Provide the [x, y] coordinate of the cell's center where the given text is located.  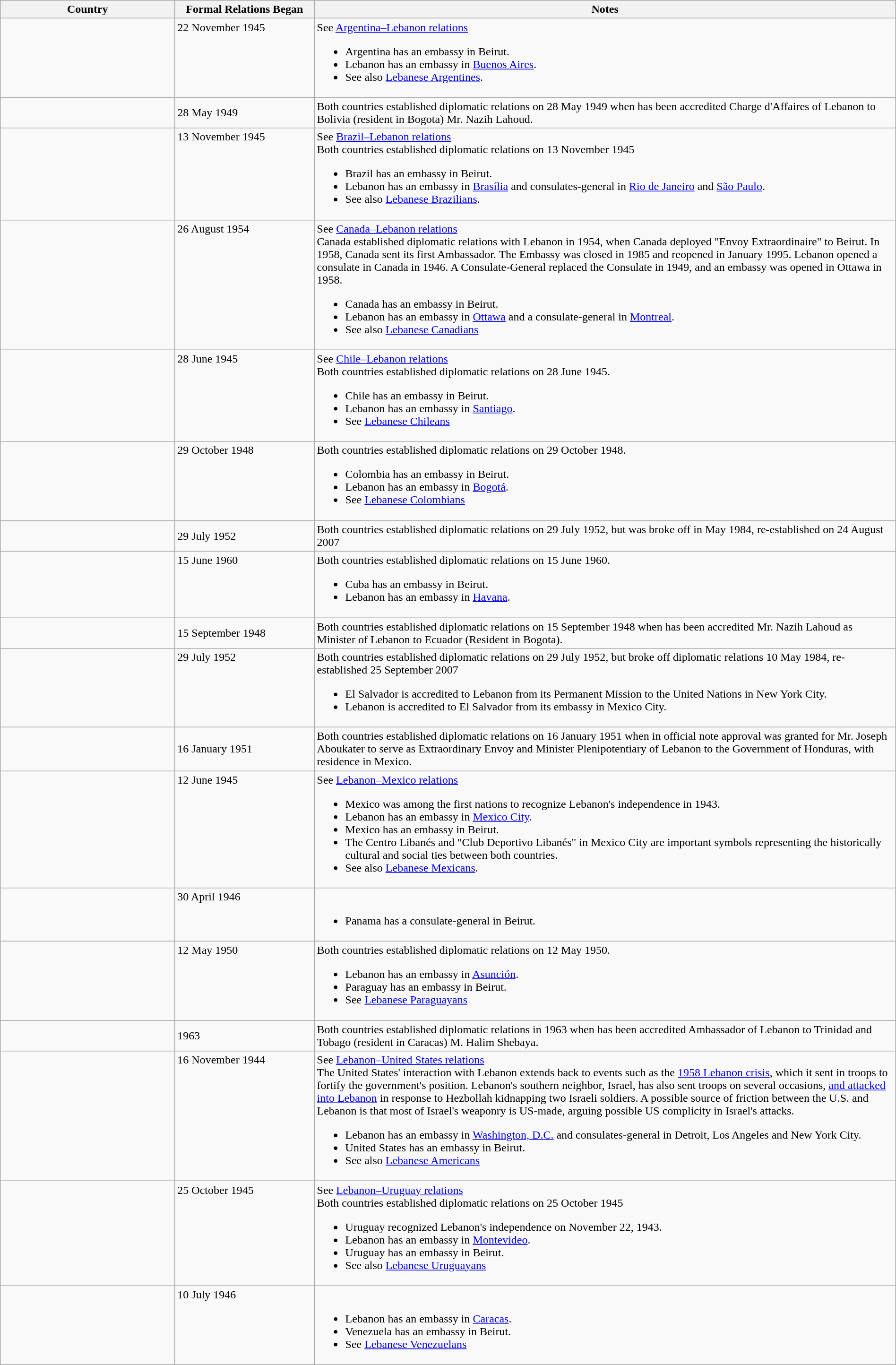
1963 [245, 1036]
Both countries established diplomatic relations on 15 June 1960.Cuba has an embassy in Beirut.Lebanon has an embassy in Havana. [605, 584]
Formal Relations Began [245, 9]
12 June 1945 [245, 829]
Panama has a consulate-general in Beirut. [605, 915]
Notes [605, 9]
15 June 1960 [245, 584]
28 May 1949 [245, 112]
25 October 1945 [245, 1234]
16 January 1951 [245, 749]
Lebanon has an embassy in Caracas.Venezuela has an embassy in Beirut.See Lebanese Venezuelans [605, 1325]
30 April 1946 [245, 915]
Country [88, 9]
16 November 1944 [245, 1116]
12 May 1950 [245, 981]
29 October 1948 [245, 481]
10 July 1946 [245, 1325]
13 November 1945 [245, 174]
28 June 1945 [245, 396]
See Argentina–Lebanon relationsArgentina has an embassy in Beirut.Lebanon has an embassy in Buenos Aires.See also Lebanese Argentines. [605, 58]
22 November 1945 [245, 58]
Both countries established diplomatic relations on 29 July 1952, but was broke off in May 1984, re-established on 24 August 2007 [605, 536]
26 August 1954 [245, 285]
15 September 1948 [245, 632]
